For the text-containing cell, return its midpoint in (x, y) coordinate format. 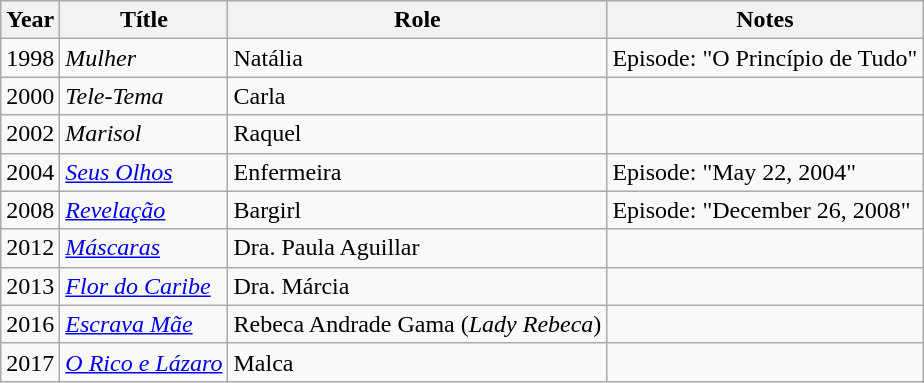
Raquel (418, 134)
2017 (30, 362)
2008 (30, 210)
Mulher (144, 58)
Malca (418, 362)
2000 (30, 96)
Revelação (144, 210)
Episode: "December 26, 2008" (765, 210)
2013 (30, 286)
Role (418, 20)
Máscaras (144, 248)
Dra. Paula Aguillar (418, 248)
2012 (30, 248)
Títle (144, 20)
Enfermeira (418, 172)
Flor do Caribe (144, 286)
2002 (30, 134)
2016 (30, 324)
Natália (418, 58)
Notes (765, 20)
Bargirl (418, 210)
Episode: "May 22, 2004" (765, 172)
Dra. Márcia (418, 286)
Tele-Tema (144, 96)
Escrava Mãe (144, 324)
2004 (30, 172)
Carla (418, 96)
1998 (30, 58)
Seus Olhos (144, 172)
Year (30, 20)
Marisol (144, 134)
Episode: "O Princípio de Tudo" (765, 58)
Rebeca Andrade Gama (Lady Rebeca) (418, 324)
O Rico e Lázaro (144, 362)
